Scan for the cell matching the given text and deliver its [X, Y] coordinate at center. 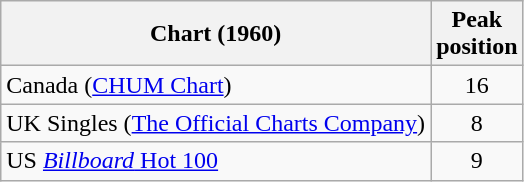
8 [477, 123]
Chart (1960) [216, 34]
16 [477, 85]
UK Singles (The Official Charts Company) [216, 123]
Peakposition [477, 34]
US Billboard Hot 100 [216, 161]
9 [477, 161]
Canada (CHUM Chart) [216, 85]
